Find where the given text appears and provide that cell's center as (X, Y) coordinate. 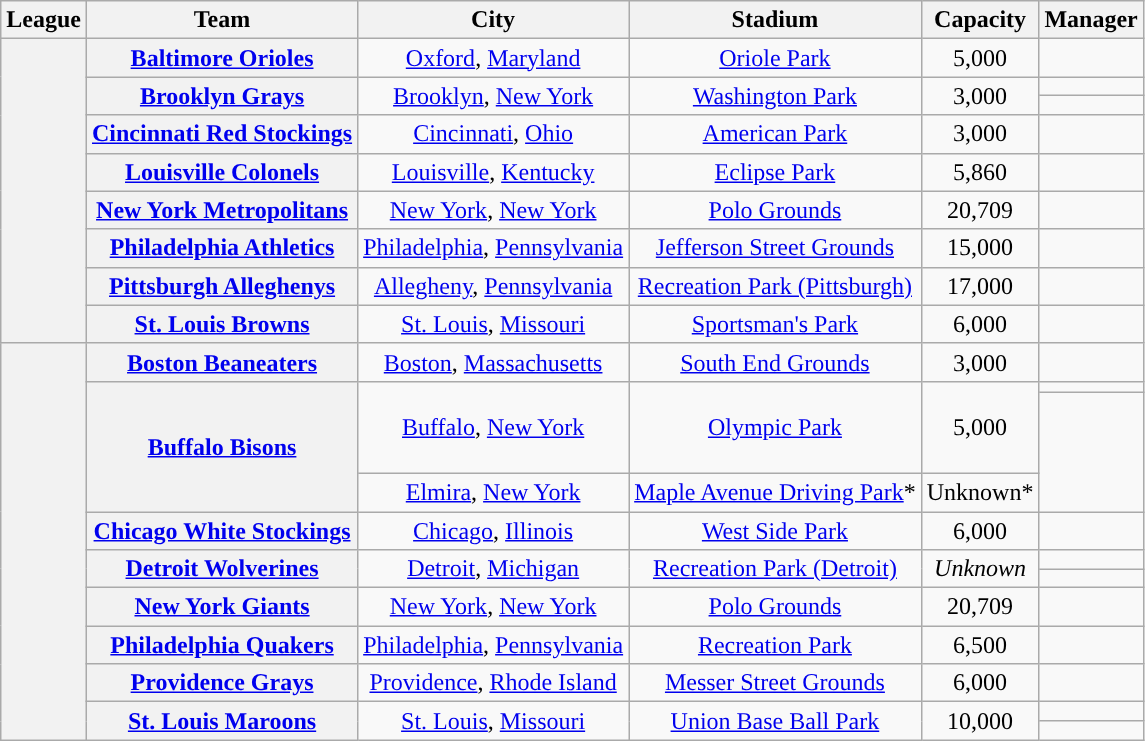
Unknown* (980, 492)
Washington Park (776, 96)
Messer Street Grounds (776, 683)
Chicago White Stockings (222, 531)
Cincinnati, Ohio (494, 134)
Buffalo, New York (494, 427)
Chicago, Illinois (494, 531)
St. Louis Browns (222, 324)
Eclipse Park (776, 172)
Recreation Park (Detroit) (776, 569)
Cincinnati Red Stockings (222, 134)
Louisville, Kentucky (494, 172)
Recreation Park (Pittsburgh) (776, 286)
Olympic Park (776, 427)
Detroit, Michigan (494, 569)
Brooklyn Grays (222, 96)
Unknown (980, 569)
Elmira, New York (494, 492)
Oxford, Maryland (494, 58)
Buffalo Bisons (222, 446)
Team (222, 20)
New York Giants (222, 607)
Detroit Wolverines (222, 569)
Pittsburgh Alleghenys (222, 286)
Stadium (776, 20)
Baltimore Orioles (222, 58)
Manager (1091, 20)
West Side Park (776, 531)
Louisville Colonels (222, 172)
Maple Avenue Driving Park* (776, 492)
Providence, Rhode Island (494, 683)
Boston, Massachusetts (494, 362)
Union Base Ball Park (776, 721)
17,000 (980, 286)
Philadelphia Athletics (222, 248)
League (44, 20)
Boston Beaneaters (222, 362)
South End Grounds (776, 362)
10,000 (980, 721)
Oriole Park (776, 58)
Capacity (980, 20)
15,000 (980, 248)
New York Metropolitans (222, 210)
Philadelphia Quakers (222, 645)
Jefferson Street Grounds (776, 248)
Sportsman's Park (776, 324)
6,500 (980, 645)
Brooklyn, New York (494, 96)
St. Louis Maroons (222, 721)
Allegheny, Pennsylvania (494, 286)
City (494, 20)
5,860 (980, 172)
American Park (776, 134)
Recreation Park (776, 645)
Providence Grays (222, 683)
